Return (x, y) of the center of cell containing provided text 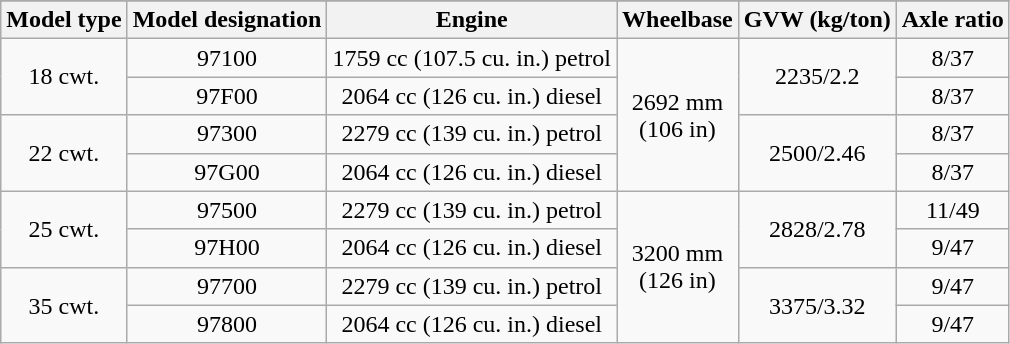
35 cwt. (64, 305)
GVW (kg/ton) (817, 20)
Engine (472, 20)
97500 (227, 210)
2828/2.78 (817, 229)
22 cwt. (64, 153)
Model designation (227, 20)
3200 mm(126 in) (678, 267)
97G00 (227, 172)
3375/3.32 (817, 305)
2235/2.2 (817, 77)
2500/2.46 (817, 153)
97H00 (227, 248)
18 cwt. (64, 77)
Wheelbase (678, 20)
97700 (227, 286)
Axle ratio (952, 20)
97300 (227, 134)
97F00 (227, 96)
97800 (227, 324)
11/49 (952, 210)
1759 cc (107.5 cu. in.) petrol (472, 58)
2692 mm(106 in) (678, 115)
Model type (64, 20)
25 cwt. (64, 229)
97100 (227, 58)
